Capture the cell that displays the provided text and extract its [x, y] central coordinate. 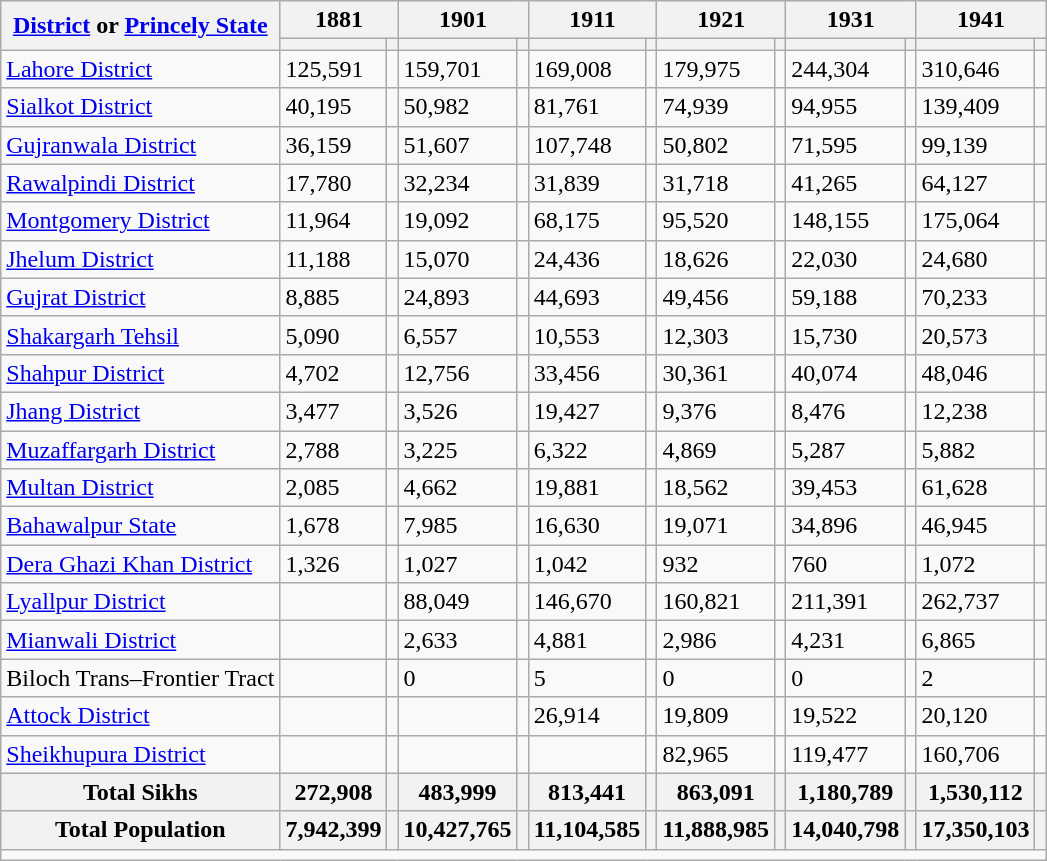
175,064 [976, 221]
20,573 [976, 335]
12,238 [976, 411]
31,839 [587, 183]
Mianwali District [140, 640]
4,662 [458, 488]
24,680 [976, 259]
Gujrat District [140, 297]
19,427 [587, 411]
Rawalpindi District [140, 183]
1911 [592, 20]
40,074 [846, 373]
272,908 [334, 792]
160,821 [716, 602]
1,530,112 [976, 792]
20,120 [976, 716]
Lyallpur District [140, 602]
District or Princely State [140, 26]
81,761 [587, 107]
1901 [463, 20]
179,975 [716, 69]
16,630 [587, 526]
19,092 [458, 221]
244,304 [846, 69]
2,633 [458, 640]
4,881 [587, 640]
2,986 [716, 640]
Attock District [140, 716]
19,071 [716, 526]
31,718 [716, 183]
Shahpur District [140, 373]
7,942,399 [334, 830]
5,882 [976, 449]
262,737 [976, 602]
5,090 [334, 335]
12,756 [458, 373]
22,030 [846, 259]
160,706 [976, 754]
18,626 [716, 259]
26,914 [587, 716]
119,477 [846, 754]
99,139 [976, 145]
10,427,765 [458, 830]
9,376 [716, 411]
12,303 [716, 335]
7,985 [458, 526]
24,436 [587, 259]
1931 [851, 20]
19,881 [587, 488]
17,780 [334, 183]
5 [587, 678]
14,040,798 [846, 830]
64,127 [976, 183]
310,646 [976, 69]
3,477 [334, 411]
148,155 [846, 221]
74,939 [716, 107]
2,788 [334, 449]
107,748 [587, 145]
Total Population [140, 830]
39,453 [846, 488]
6,865 [976, 640]
125,591 [334, 69]
Sialkot District [140, 107]
Biloch Trans–Frontier Tract [140, 678]
11,964 [334, 221]
61,628 [976, 488]
49,456 [716, 297]
44,693 [587, 297]
50,982 [458, 107]
95,520 [716, 221]
Sheikhupura District [140, 754]
11,888,985 [716, 830]
41,265 [846, 183]
2 [976, 678]
2,085 [334, 488]
1921 [722, 20]
1,180,789 [846, 792]
32,234 [458, 183]
Muzaffargarh District [140, 449]
19,522 [846, 716]
15,070 [458, 259]
760 [846, 564]
863,091 [716, 792]
813,441 [587, 792]
1941 [981, 20]
Total Sikhs [140, 792]
Montgomery District [140, 221]
82,965 [716, 754]
51,607 [458, 145]
33,456 [587, 373]
30,361 [716, 373]
34,896 [846, 526]
71,595 [846, 145]
48,046 [976, 373]
70,233 [976, 297]
46,945 [976, 526]
68,175 [587, 221]
1881 [339, 20]
6,557 [458, 335]
5,287 [846, 449]
Dera Ghazi Khan District [140, 564]
4,702 [334, 373]
Jhelum District [140, 259]
50,802 [716, 145]
8,885 [334, 297]
932 [716, 564]
3,526 [458, 411]
18,562 [716, 488]
10,553 [587, 335]
Gujranwala District [140, 145]
3,225 [458, 449]
159,701 [458, 69]
Lahore District [140, 69]
11,188 [334, 259]
1,042 [587, 564]
139,409 [976, 107]
15,730 [846, 335]
4,231 [846, 640]
36,159 [334, 145]
88,049 [458, 602]
94,955 [846, 107]
4,869 [716, 449]
146,670 [587, 602]
Shakargarh Tehsil [140, 335]
40,195 [334, 107]
211,391 [846, 602]
8,476 [846, 411]
1,678 [334, 526]
Jhang District [140, 411]
Multan District [140, 488]
483,999 [458, 792]
24,893 [458, 297]
11,104,585 [587, 830]
19,809 [716, 716]
1,072 [976, 564]
59,188 [846, 297]
Bahawalpur State [140, 526]
6,322 [587, 449]
17,350,103 [976, 830]
1,326 [334, 564]
1,027 [458, 564]
169,008 [587, 69]
